From the cell containing the given text, extract its center point as [x, y] coordinate. 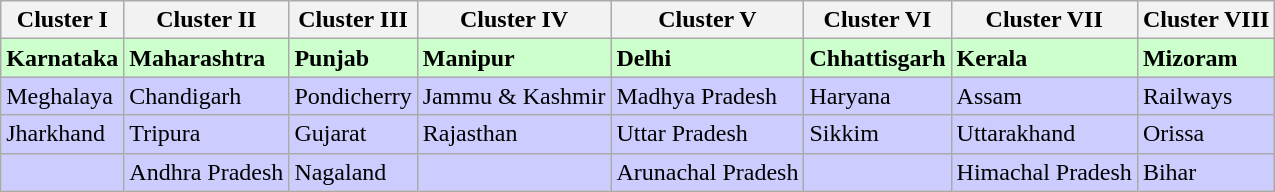
Bihar [1206, 172]
Uttarakhand [1044, 134]
Cluster III [353, 20]
Punjab [353, 58]
Chhattisgarh [878, 58]
Railways [1206, 96]
Gujarat [353, 134]
Jharkhand [62, 134]
Karnataka [62, 58]
Cluster IV [514, 20]
Meghalaya [62, 96]
Jammu & Kashmir [514, 96]
Chandigarh [206, 96]
Haryana [878, 96]
Cluster II [206, 20]
Sikkim [878, 134]
Maharashtra [206, 58]
Cluster V [708, 20]
Uttar Pradesh [708, 134]
Nagaland [353, 172]
Pondicherry [353, 96]
Tripura [206, 134]
Orissa [1206, 134]
Cluster VII [1044, 20]
Andhra Pradesh [206, 172]
Cluster VIII [1206, 20]
Cluster VI [878, 20]
Rajasthan [514, 134]
Mizoram [1206, 58]
Himachal Pradesh [1044, 172]
Kerala [1044, 58]
Arunachal Pradesh [708, 172]
Madhya Pradesh [708, 96]
Assam [1044, 96]
Manipur [514, 58]
Delhi [708, 58]
Cluster I [62, 20]
